Capture the cell that displays the provided text and extract its (x, y) central coordinate. 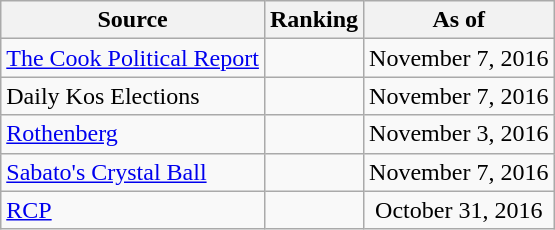
October 31, 2016 (459, 210)
November 3, 2016 (459, 134)
Ranking (314, 20)
Source (133, 20)
Rothenberg (133, 134)
As of (459, 20)
Daily Kos Elections (133, 96)
RCP (133, 210)
Sabato's Crystal Ball (133, 172)
The Cook Political Report (133, 58)
